Capture the cell that displays the provided text and extract its (X, Y) central coordinate. 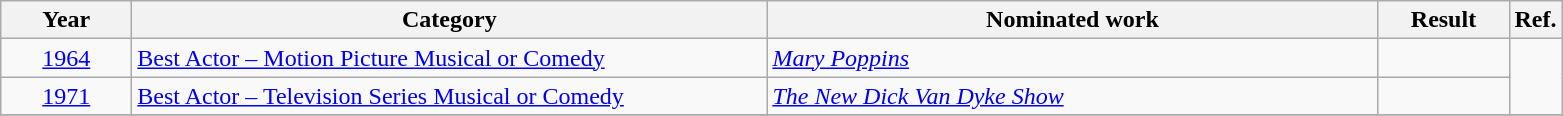
Result (1444, 20)
Category (450, 20)
Nominated work (1072, 20)
1971 (66, 96)
1964 (66, 58)
Mary Poppins (1072, 58)
Year (66, 20)
Best Actor – Television Series Musical or Comedy (450, 96)
The New Dick Van Dyke Show (1072, 96)
Ref. (1536, 20)
Best Actor – Motion Picture Musical or Comedy (450, 58)
